Find where the given text appears and provide that cell's center as (X, Y) coordinate. 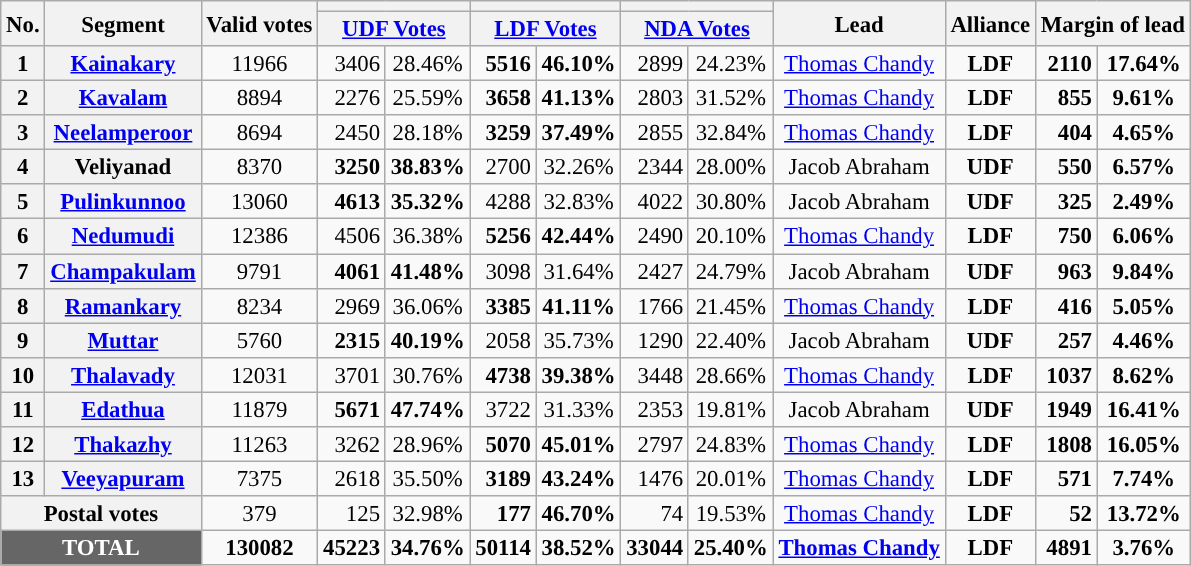
28.66% (730, 374)
2855 (655, 132)
4061 (352, 272)
12031 (260, 374)
3448 (655, 374)
2276 (352, 98)
177 (503, 514)
16.41% (1144, 410)
Postal votes (101, 514)
Alliance (990, 24)
2797 (655, 444)
28.96% (428, 444)
30.76% (428, 374)
5 (23, 202)
Veeyapuram (123, 478)
4288 (503, 202)
4 (23, 168)
4738 (503, 374)
24.23% (730, 64)
31.52% (730, 98)
TOTAL (101, 548)
6.57% (1144, 168)
11879 (260, 410)
46.70% (578, 514)
17.64% (1144, 64)
5671 (352, 410)
2700 (503, 168)
6.06% (1144, 236)
35.32% (428, 202)
3406 (352, 64)
11263 (260, 444)
40.19% (428, 340)
31.33% (578, 410)
36.38% (428, 236)
12386 (260, 236)
41.11% (578, 306)
19.53% (730, 514)
28.00% (730, 168)
46.10% (578, 64)
43.24% (578, 478)
41.13% (578, 98)
4.46% (1144, 340)
2618 (352, 478)
750 (1066, 236)
36.06% (428, 306)
Margin of lead (1112, 24)
31.64% (578, 272)
7 (23, 272)
5256 (503, 236)
32.26% (578, 168)
7.74% (1144, 478)
6 (23, 236)
32.83% (578, 202)
Ramankary (123, 306)
13060 (260, 202)
2344 (655, 168)
28.18% (428, 132)
1290 (655, 340)
28.46% (428, 64)
25.40% (730, 548)
Muttar (123, 340)
3250 (352, 168)
5760 (260, 340)
35.50% (428, 478)
NDA Votes (697, 30)
379 (260, 514)
3722 (503, 410)
2058 (503, 340)
855 (1066, 98)
550 (1066, 168)
963 (1066, 272)
4.65% (1144, 132)
1949 (1066, 410)
34.76% (428, 548)
1 (23, 64)
Segment (123, 24)
9.84% (1144, 272)
No. (23, 24)
125 (352, 514)
52 (1066, 514)
2803 (655, 98)
37.49% (578, 132)
19.81% (730, 410)
45223 (352, 548)
8234 (260, 306)
325 (1066, 202)
16.05% (1144, 444)
8 (23, 306)
9 (23, 340)
4891 (1066, 548)
41.48% (428, 272)
3189 (503, 478)
25.59% (428, 98)
5.05% (1144, 306)
9791 (260, 272)
Lead (859, 24)
42.44% (578, 236)
20.10% (730, 236)
404 (1066, 132)
3658 (503, 98)
7375 (260, 478)
3701 (352, 374)
2969 (352, 306)
22.40% (730, 340)
21.45% (730, 306)
2110 (1066, 64)
2427 (655, 272)
32.84% (730, 132)
8.62% (1144, 374)
1808 (1066, 444)
11 (23, 410)
30.80% (730, 202)
2.49% (1144, 202)
Neelamperoor (123, 132)
4613 (352, 202)
3 (23, 132)
24.83% (730, 444)
5516 (503, 64)
3262 (352, 444)
8894 (260, 98)
10 (23, 374)
74 (655, 514)
3385 (503, 306)
3098 (503, 272)
33044 (655, 548)
3259 (503, 132)
8694 (260, 132)
Edathua (123, 410)
38.52% (578, 548)
38.83% (428, 168)
UDF Votes (394, 30)
9.61% (1144, 98)
130082 (260, 548)
416 (1066, 306)
1476 (655, 478)
Thakazhy (123, 444)
Valid votes (260, 24)
4506 (352, 236)
2315 (352, 340)
2899 (655, 64)
50114 (503, 548)
Pulinkunnoo (123, 202)
20.01% (730, 478)
47.74% (428, 410)
Veliyanad (123, 168)
Champakulam (123, 272)
Thalavady (123, 374)
11966 (260, 64)
3.76% (1144, 548)
2353 (655, 410)
2490 (655, 236)
2450 (352, 132)
35.73% (578, 340)
1037 (1066, 374)
Kavalam (123, 98)
Kainakary (123, 64)
45.01% (578, 444)
257 (1066, 340)
32.98% (428, 514)
5070 (503, 444)
24.79% (730, 272)
39.38% (578, 374)
2 (23, 98)
13 (23, 478)
12 (23, 444)
4022 (655, 202)
571 (1066, 478)
Nedumudi (123, 236)
8370 (260, 168)
13.72% (1144, 514)
LDF Votes (546, 30)
1766 (655, 306)
